Identify which cell holds the provided text, then report its (x, y) central coordinate. 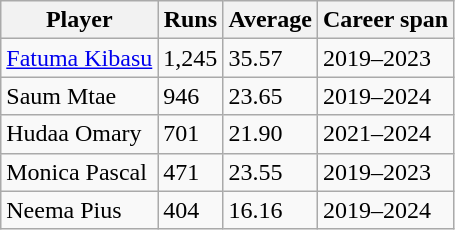
471 (190, 172)
701 (190, 134)
1,245 (190, 58)
Neema Pius (80, 210)
Saum Mtae (80, 96)
Average (270, 20)
23.55 (270, 172)
Player (80, 20)
Monica Pascal (80, 172)
404 (190, 210)
35.57 (270, 58)
23.65 (270, 96)
Fatuma Kibasu (80, 58)
2021–2024 (385, 134)
Career span (385, 20)
21.90 (270, 134)
16.16 (270, 210)
946 (190, 96)
Runs (190, 20)
Hudaa Omary (80, 134)
